Pinpoint the cell where the given text exists, returning its [X, Y] midpoint coordinate. 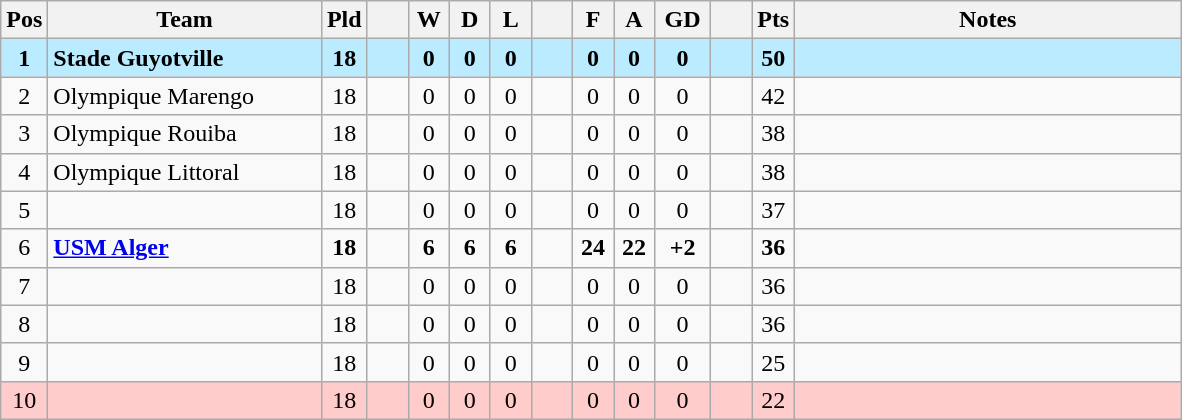
Pld [344, 20]
Pts [774, 20]
8 [24, 324]
2 [24, 96]
9 [24, 362]
Pos [24, 20]
Stade Guyotville [185, 58]
42 [774, 96]
D [470, 20]
Team [185, 20]
Olympique Marengo [185, 96]
7 [24, 286]
4 [24, 172]
1 [24, 58]
Olympique Littoral [185, 172]
37 [774, 210]
W [428, 20]
3 [24, 134]
L [510, 20]
GD [683, 20]
A [634, 20]
F [592, 20]
5 [24, 210]
Olympique Rouiba [185, 134]
24 [592, 248]
10 [24, 400]
25 [774, 362]
USM Alger [185, 248]
+2 [683, 248]
50 [774, 58]
Notes [988, 20]
